Determine the [X, Y] coordinate at the center of the cell enclosing the given text.  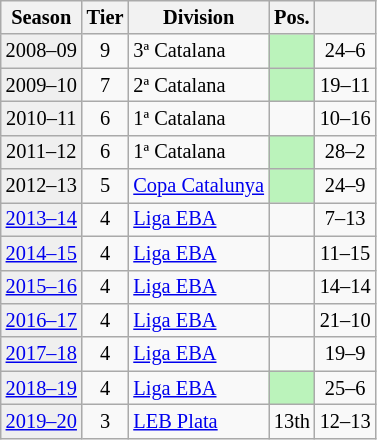
Division [198, 17]
25–6 [346, 388]
14–14 [346, 287]
2012–13 [42, 186]
3 [106, 421]
3ª Catalana [198, 51]
Pos. [292, 17]
2019–20 [42, 421]
Tier [106, 17]
LEB Plata [198, 421]
2016–17 [42, 320]
19–9 [346, 354]
2011–12 [42, 152]
2018–19 [42, 388]
19–11 [346, 85]
24–9 [346, 186]
21–10 [346, 320]
9 [106, 51]
2015–16 [42, 287]
2013–14 [42, 219]
Copa Catalunya [198, 186]
12–13 [346, 421]
2ª Catalana [198, 85]
24–6 [346, 51]
Season [42, 17]
10–16 [346, 118]
2017–18 [42, 354]
2008–09 [42, 51]
2014–15 [42, 253]
7–13 [346, 219]
28–2 [346, 152]
13th [292, 421]
5 [106, 186]
2009–10 [42, 85]
2010–11 [42, 118]
11–15 [346, 253]
7 [106, 85]
